From the cell containing the given text, extract its center point as (x, y) coordinate. 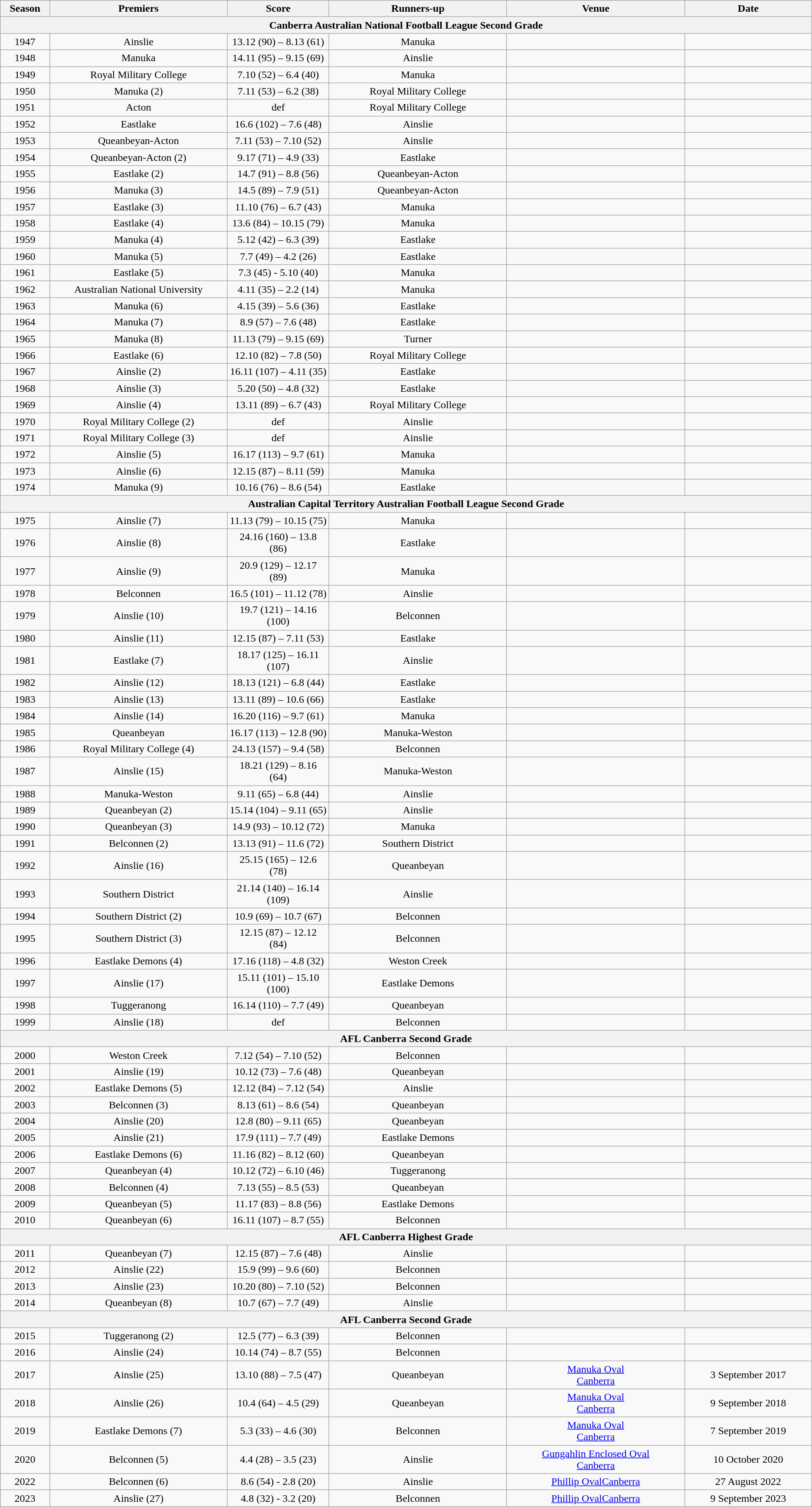
Ainslie (5) (138, 454)
1996 (25, 961)
1956 (25, 190)
1987 (25, 771)
4.11 (35) – 2.2 (14) (278, 289)
1976 (25, 543)
Manuka (3) (138, 190)
1974 (25, 488)
2010 (25, 1220)
Eastlake (5) (138, 273)
Ainslie (9) (138, 571)
Runners-up (418, 9)
1963 (25, 306)
1984 (25, 716)
1964 (25, 322)
Queanbeyan (8) (138, 1303)
10.12 (72) – 6.10 (46) (278, 1171)
2001 (25, 1071)
24.13 (157) – 9.4 (58) (278, 749)
Ainslie (27) (138, 1498)
24.16 (160) – 13.8 (86) (278, 543)
16.11 (107) – 8.7 (55) (278, 1220)
12.5 (77) – 6.3 (39) (278, 1336)
1969 (25, 405)
5.3 (33) – 4.6 (30) (278, 1432)
Ainslie (20) (138, 1121)
2000 (25, 1055)
Eastlake Demons (7) (138, 1432)
Date (748, 9)
Queanbeyan (2) (138, 810)
Australian Capital Territory Australian Football League Second Grade (406, 504)
Premiers (138, 9)
1998 (25, 1006)
10.14 (74) – 8.7 (55) (278, 1352)
Eastlake (4) (138, 223)
Manuka (2) (138, 91)
Southern District (2) (138, 916)
Ainslie (2) (138, 372)
Belconnen (2) (138, 843)
1975 (25, 521)
1953 (25, 141)
Queanbeyan (7) (138, 1253)
16.14 (110) – 7.7 (49) (278, 1006)
Eastlake Demons (5) (138, 1088)
11.13 (79) – 10.15 (75) (278, 521)
1989 (25, 810)
1985 (25, 732)
1966 (25, 355)
1952 (25, 124)
Manuka (5) (138, 256)
1955 (25, 174)
14.9 (93) – 10.12 (72) (278, 827)
2023 (25, 1498)
5.12 (42) – 6.3 (39) (278, 240)
1960 (25, 256)
Belconnen (4) (138, 1187)
10.7 (67) – 7.7 (49) (278, 1303)
Queanbeyan (6) (138, 1220)
7.7 (49) – 4.2 (26) (278, 256)
Belconnen (5) (138, 1459)
1950 (25, 91)
Queanbeyan (3) (138, 827)
Royal Military College (2) (138, 421)
1999 (25, 1022)
1962 (25, 289)
Eastlake Demons (6) (138, 1154)
1968 (25, 388)
10.12 (73) – 7.6 (48) (278, 1071)
2008 (25, 1187)
Score (278, 9)
1979 (25, 616)
1967 (25, 372)
2017 (25, 1374)
15.11 (101) – 15.10 (100) (278, 983)
2022 (25, 1482)
15.14 (104) – 9.11 (65) (278, 810)
1957 (25, 207)
2019 (25, 1432)
1977 (25, 571)
12.8 (80) – 9.11 (65) (278, 1121)
2003 (25, 1105)
7.11 (53) – 7.10 (52) (278, 141)
Ainslie (17) (138, 983)
1949 (25, 75)
9.17 (71) – 4.9 (33) (278, 157)
1995 (25, 939)
11.10 (76) – 6.7 (43) (278, 207)
1992 (25, 866)
2006 (25, 1154)
1947 (25, 42)
19.7 (121) – 14.16 (100) (278, 616)
4.15 (39) – 5.6 (36) (278, 306)
2020 (25, 1459)
9.11 (65) – 6.8 (44) (278, 793)
11.13 (79) – 9.15 (69) (278, 339)
1993 (25, 894)
1948 (25, 58)
Manuka (4) (138, 240)
Belconnen (3) (138, 1105)
16.6 (102) – 7.6 (48) (278, 124)
4.8 (32) - 3.2 (20) (278, 1498)
Manuka (7) (138, 322)
Canberra Australian National Football League Second Grade (406, 25)
Ainslie (18) (138, 1022)
1965 (25, 339)
12.15 (87) – 7.11 (53) (278, 638)
10.16 (76) – 8.6 (54) (278, 488)
Eastlake (2) (138, 174)
10.9 (69) – 10.7 (67) (278, 916)
Ainslie (26) (138, 1403)
13.10 (88) – 7.5 (47) (278, 1374)
Southern District (3) (138, 939)
2018 (25, 1403)
9 September 2018 (748, 1403)
Manuka (9) (138, 488)
7.12 (54) – 7.10 (52) (278, 1055)
Manuka (8) (138, 339)
1971 (25, 438)
12.15 (87) – 7.6 (48) (278, 1253)
Ainslie (23) (138, 1286)
15.9 (99) – 9.6 (60) (278, 1270)
8.6 (54) - 2.8 (20) (278, 1482)
10.4 (64) – 4.5 (29) (278, 1403)
Season (25, 9)
1990 (25, 827)
18.21 (129) – 8.16 (64) (278, 771)
Eastlake Demons (4) (138, 961)
2012 (25, 1270)
18.17 (125) – 16.11 (107) (278, 660)
1954 (25, 157)
2013 (25, 1286)
Queanbeyan-Acton (2) (138, 157)
14.7 (91) – 8.8 (56) (278, 174)
Ainslie (4) (138, 405)
Gungahlin Enclosed OvalCanberra (596, 1459)
Acton (138, 108)
1991 (25, 843)
1961 (25, 273)
1980 (25, 638)
12.15 (87) – 12.12 (84) (278, 939)
Ainslie (15) (138, 771)
Ainslie (21) (138, 1138)
14.5 (89) – 7.9 (51) (278, 190)
Manuka (6) (138, 306)
1981 (25, 660)
1982 (25, 683)
7 September 2019 (748, 1432)
3 September 2017 (748, 1374)
Tuggeranong (2) (138, 1336)
13.6 (84) – 10.15 (79) (278, 223)
16.17 (113) – 9.7 (61) (278, 454)
13.13 (91) – 11.6 (72) (278, 843)
1978 (25, 593)
Ainslie (25) (138, 1374)
2007 (25, 1171)
2002 (25, 1088)
Ainslie (8) (138, 543)
Ainslie (14) (138, 716)
1983 (25, 699)
Ainslie (6) (138, 471)
1972 (25, 454)
Royal Military College (4) (138, 749)
11.17 (83) – 8.8 (56) (278, 1204)
12.15 (87) – 8.11 (59) (278, 471)
17.9 (111) – 7.7 (49) (278, 1138)
10 October 2020 (748, 1459)
Ainslie (11) (138, 638)
Venue (596, 9)
Ainslie (16) (138, 866)
2011 (25, 1253)
17.16 (118) – 4.8 (32) (278, 961)
16.20 (116) – 9.7 (61) (278, 716)
1951 (25, 108)
14.11 (95) – 9.15 (69) (278, 58)
Ainslie (13) (138, 699)
Turner (418, 339)
1959 (25, 240)
1997 (25, 983)
Ainslie (7) (138, 521)
8.13 (61) – 8.6 (54) (278, 1105)
13.11 (89) – 6.7 (43) (278, 405)
9 September 2023 (748, 1498)
Ainslie (10) (138, 616)
16.17 (113) – 12.8 (90) (278, 732)
Belconnen (6) (138, 1482)
1994 (25, 916)
8.9 (57) – 7.6 (48) (278, 322)
Ainslie (19) (138, 1071)
2014 (25, 1303)
AFL Canberra Highest Grade (406, 1237)
7.3 (45) - 5.10 (40) (278, 273)
Eastlake (7) (138, 660)
Queanbeyan (5) (138, 1204)
21.14 (140) – 16.14 (109) (278, 894)
7.13 (55) – 8.5 (53) (278, 1187)
12.10 (82) – 7.8 (50) (278, 355)
18.13 (121) – 6.8 (44) (278, 683)
Ainslie (12) (138, 683)
1986 (25, 749)
12.12 (84) – 7.12 (54) (278, 1088)
16.5 (101) – 11.12 (78) (278, 593)
5.20 (50) – 4.8 (32) (278, 388)
2005 (25, 1138)
7.11 (53) – 6.2 (38) (278, 91)
1970 (25, 421)
25.15 (165) – 12.6 (78) (278, 866)
Australian National University (138, 289)
4.4 (28) – 3.5 (23) (278, 1459)
1988 (25, 793)
13.12 (90) – 8.13 (61) (278, 42)
16.11 (107) – 4.11 (35) (278, 372)
Eastlake (3) (138, 207)
2009 (25, 1204)
2004 (25, 1121)
Queanbeyan (4) (138, 1171)
27 August 2022 (748, 1482)
10.20 (80) – 7.10 (52) (278, 1286)
1973 (25, 471)
1958 (25, 223)
Royal Military College (3) (138, 438)
Ainslie (22) (138, 1270)
20.9 (129) – 12.17 (89) (278, 571)
13.11 (89) – 10.6 (66) (278, 699)
7.10 (52) – 6.4 (40) (278, 75)
Ainslie (24) (138, 1352)
Eastlake (6) (138, 355)
2016 (25, 1352)
11.16 (82) – 8.12 (60) (278, 1154)
Ainslie (3) (138, 388)
2015 (25, 1336)
